Extract the (X, Y) coordinate from the center of the cell holding the provided text.  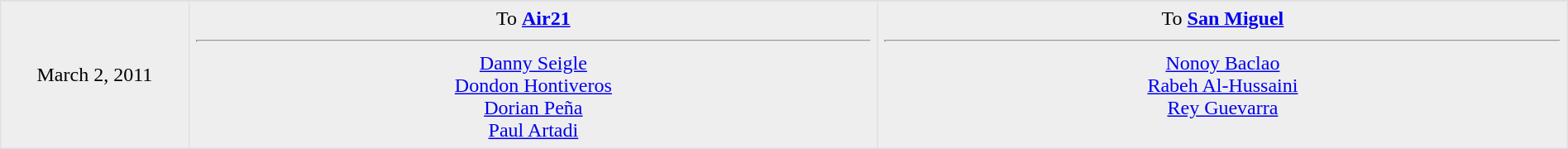
To San MiguelNonoy BaclaoRabeh Al-HussainiRey Guevarra (1223, 74)
March 2, 2011 (94, 74)
To Air21Danny SeigleDondon HontiverosDorian Peña Paul Artadi (533, 74)
